Determine the [X, Y] coordinate at the center of the cell enclosing the given text.  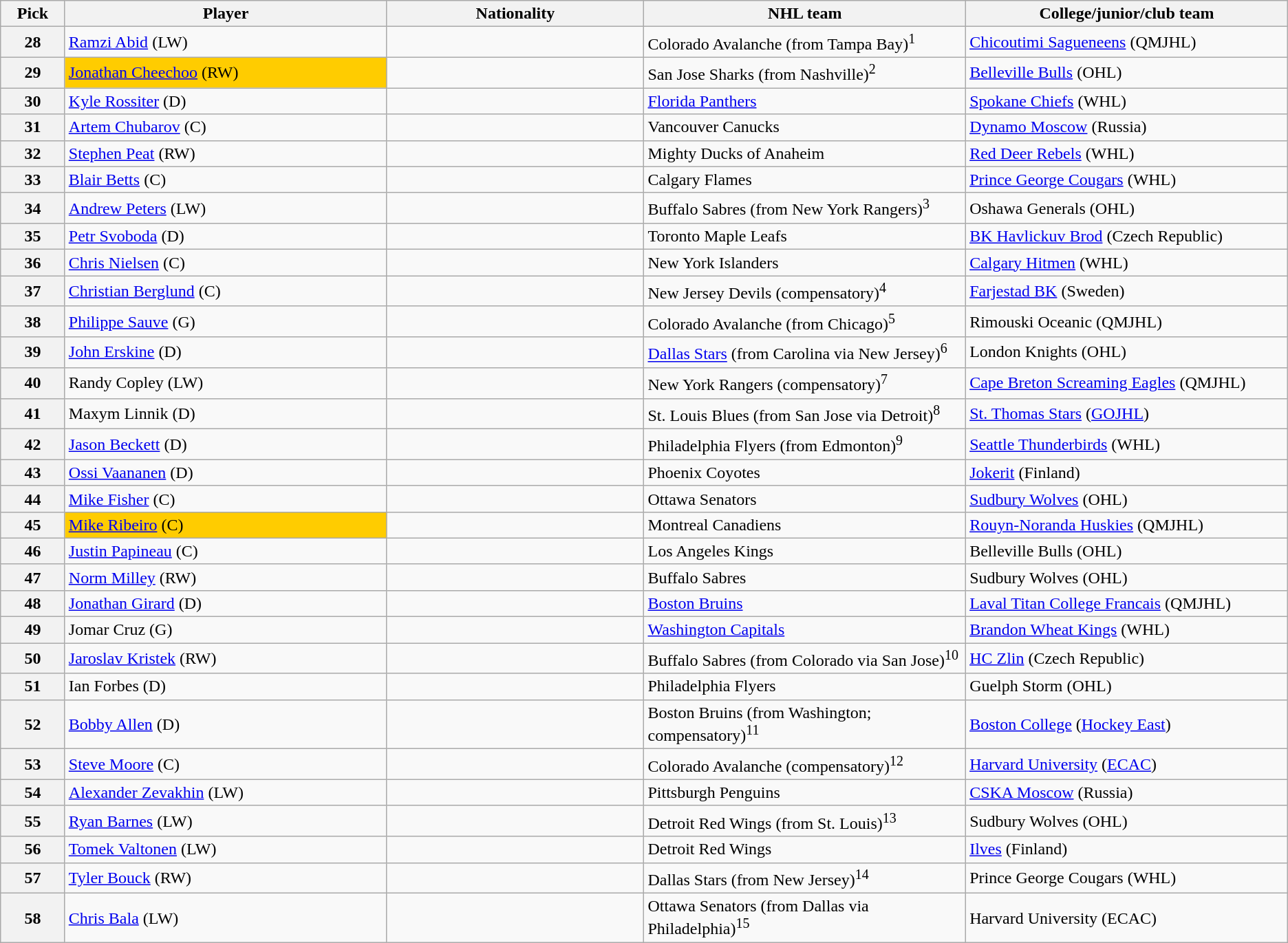
Ilves (Finland) [1127, 849]
Jaroslav Kristek (RW) [226, 659]
Cape Breton Screaming Eagles (QMJHL) [1127, 384]
Ossi Vaananen (D) [226, 473]
29 [33, 73]
Mike Ribeiro (C) [226, 525]
Pick [33, 14]
Justin Papineau (C) [226, 551]
32 [33, 153]
Randy Copley (LW) [226, 384]
Detroit Red Wings [805, 849]
Colorado Avalanche (from Chicago)5 [805, 322]
Jonathan Cheechoo (RW) [226, 73]
Vancouver Canucks [805, 127]
Calgary Hitmen (WHL) [1127, 263]
Dynamo Moscow (Russia) [1127, 127]
Ian Forbes (D) [226, 686]
47 [33, 577]
Chris Bala (LW) [226, 918]
Guelph Storm (OHL) [1127, 686]
39 [33, 352]
Red Deer Rebels (WHL) [1127, 153]
Colorado Avalanche (compensatory)12 [805, 765]
Dallas Stars (from Carolina via New Jersey)6 [805, 352]
NHL team [805, 14]
San Jose Sharks (from Nashville)2 [805, 73]
Chris Nielsen (C) [226, 263]
Ramzi Abid (LW) [226, 43]
36 [33, 263]
Farjestad BK (Sweden) [1127, 292]
33 [33, 180]
CSKA Moscow (Russia) [1127, 792]
56 [33, 849]
Artem Chubarov (C) [226, 127]
Rimouski Oceanic (QMJHL) [1127, 322]
28 [33, 43]
New York Islanders [805, 263]
34 [33, 208]
College/junior/club team [1127, 14]
Spokane Chiefs (WHL) [1127, 101]
37 [33, 292]
Washington Capitals [805, 630]
Jokerit (Finland) [1127, 473]
Maxym Linnik (D) [226, 414]
St. Thomas Stars (GOJHL) [1127, 414]
58 [33, 918]
Ryan Barnes (LW) [226, 821]
45 [33, 525]
Kyle Rossiter (D) [226, 101]
Ottawa Senators [805, 499]
Montreal Canadiens [805, 525]
Mighty Ducks of Anaheim [805, 153]
Andrew Peters (LW) [226, 208]
Jomar Cruz (G) [226, 630]
Colorado Avalanche (from Tampa Bay)1 [805, 43]
Laval Titan College Francais (QMJHL) [1127, 603]
John Erskine (D) [226, 352]
Chicoutimi Sagueneens (QMJHL) [1127, 43]
Alexander Zevakhin (LW) [226, 792]
43 [33, 473]
38 [33, 322]
53 [33, 765]
Philadelphia Flyers (from Edmonton)9 [805, 444]
HC Zlin (Czech Republic) [1127, 659]
Norm Milley (RW) [226, 577]
Jason Beckett (D) [226, 444]
Bobby Allen (D) [226, 724]
48 [33, 603]
Philadelphia Flyers [805, 686]
57 [33, 878]
Mike Fisher (C) [226, 499]
49 [33, 630]
Steve Moore (C) [226, 765]
Stephen Peat (RW) [226, 153]
Boston Bruins (from Washington; compensatory)11 [805, 724]
Tomek Valtonen (LW) [226, 849]
Player [226, 14]
Blair Betts (C) [226, 180]
Boston College (Hockey East) [1127, 724]
30 [33, 101]
Philippe Sauve (G) [226, 322]
41 [33, 414]
Dallas Stars (from New Jersey)14 [805, 878]
55 [33, 821]
Nationality [515, 14]
Brandon Wheat Kings (WHL) [1127, 630]
Calgary Flames [805, 180]
Ottawa Senators (from Dallas via Philadelphia)15 [805, 918]
Oshawa Generals (OHL) [1127, 208]
Rouyn-Noranda Huskies (QMJHL) [1127, 525]
New York Rangers (compensatory)7 [805, 384]
Seattle Thunderbirds (WHL) [1127, 444]
35 [33, 237]
Buffalo Sabres (from Colorado via San Jose)10 [805, 659]
Petr Svoboda (D) [226, 237]
50 [33, 659]
Buffalo Sabres (from New York Rangers)3 [805, 208]
Pittsburgh Penguins [805, 792]
Jonathan Girard (D) [226, 603]
St. Louis Blues (from San Jose via Detroit)8 [805, 414]
44 [33, 499]
BK Havlickuv Brod (Czech Republic) [1127, 237]
Boston Bruins [805, 603]
New Jersey Devils (compensatory)4 [805, 292]
Phoenix Coyotes [805, 473]
Tyler Bouck (RW) [226, 878]
46 [33, 551]
54 [33, 792]
Christian Berglund (C) [226, 292]
40 [33, 384]
52 [33, 724]
Buffalo Sabres [805, 577]
Florida Panthers [805, 101]
London Knights (OHL) [1127, 352]
42 [33, 444]
51 [33, 686]
Los Angeles Kings [805, 551]
31 [33, 127]
Detroit Red Wings (from St. Louis)13 [805, 821]
Toronto Maple Leafs [805, 237]
